Return [x, y] of the center of cell containing provided text 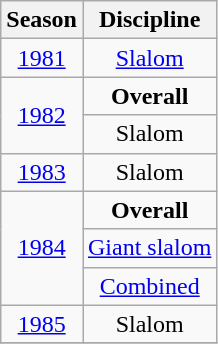
Giant slalom [149, 248]
1983 [42, 172]
1982 [42, 115]
Combined [149, 286]
1985 [42, 324]
1984 [42, 248]
1981 [42, 58]
Discipline [149, 20]
Season [42, 20]
